Determine the (X, Y) coordinate at the center of the cell enclosing the given text.  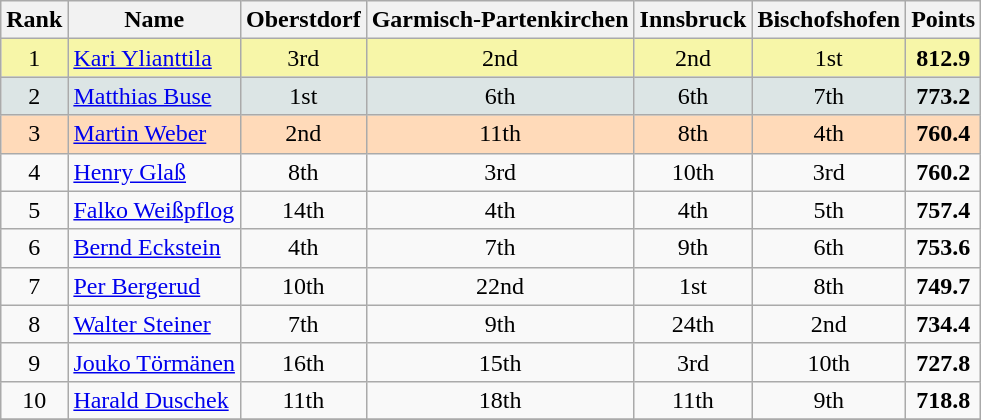
760.2 (944, 172)
14th (303, 210)
4 (34, 172)
22nd (500, 286)
718.8 (944, 400)
5th (829, 210)
Kari Ylianttila (154, 58)
5 (34, 210)
16th (303, 362)
Garmisch-Partenkirchen (500, 20)
3 (34, 134)
Walter Steiner (154, 324)
Points (944, 20)
812.9 (944, 58)
Bischofshofen (829, 20)
749.7 (944, 286)
9 (34, 362)
Bernd Eckstein (154, 248)
6 (34, 248)
Per Bergerud (154, 286)
734.4 (944, 324)
Matthias Buse (154, 96)
10 (34, 400)
773.2 (944, 96)
Name (154, 20)
753.6 (944, 248)
757.4 (944, 210)
Henry Glaß (154, 172)
8 (34, 324)
Falko Weißpflog (154, 210)
Rank (34, 20)
Martin Weber (154, 134)
1 (34, 58)
760.4 (944, 134)
24th (693, 324)
Innsbruck (693, 20)
15th (500, 362)
7 (34, 286)
2 (34, 96)
18th (500, 400)
Harald Duschek (154, 400)
727.8 (944, 362)
Oberstdorf (303, 20)
Jouko Törmänen (154, 362)
